Extract the (x, y) coordinate from the center of the cell holding the provided text.  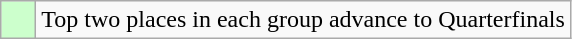
Top two places in each group advance to Quarterfinals (304, 20)
